Provide the (X, Y) coordinate of the cell's center where the given text is located.  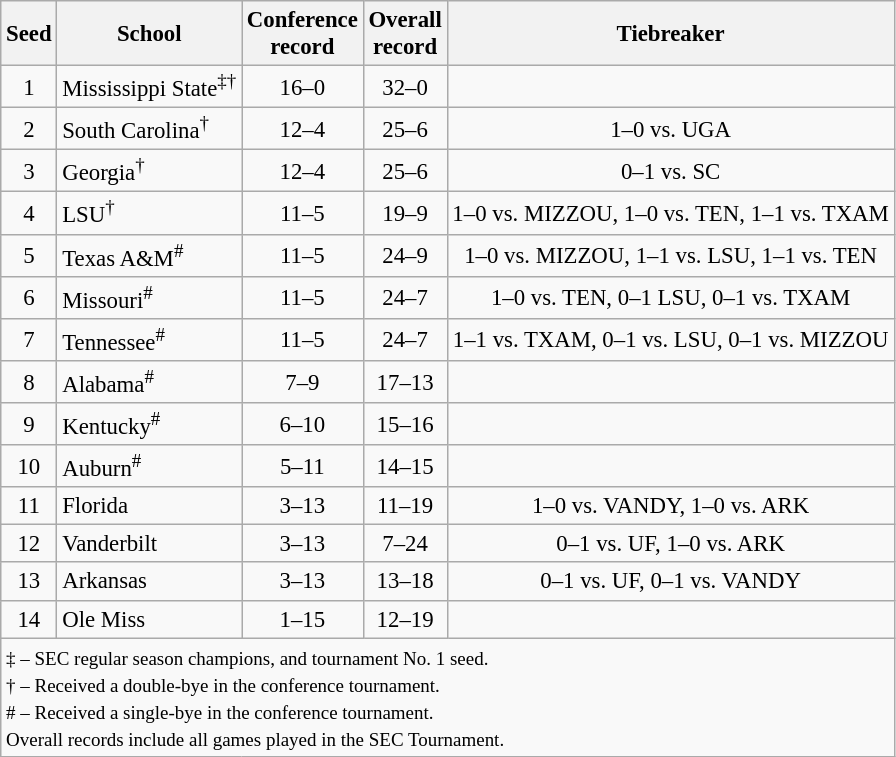
Overallrecord (405, 34)
12 (29, 544)
14–15 (405, 466)
10 (29, 466)
School (150, 34)
1–15 (303, 619)
11 (29, 506)
13 (29, 582)
Vanderbilt (150, 544)
16–0 (303, 87)
Auburn# (150, 466)
5–11 (303, 466)
14 (29, 619)
Georgia† (150, 171)
5 (29, 255)
6–10 (303, 424)
7 (29, 340)
South Carolina† (150, 129)
19–9 (405, 213)
Missouri# (150, 297)
9 (29, 424)
1–0 vs. MIZZOU, 1–0 vs. TEN, 1–1 vs. TXAM (670, 213)
3 (29, 171)
Texas A&M# (150, 255)
1–0 vs. UGA (670, 129)
Florida (150, 506)
8 (29, 382)
Alabama# (150, 382)
1–1 vs. TXAM, 0–1 vs. LSU, 0–1 vs. MIZZOU (670, 340)
11–19 (405, 506)
4 (29, 213)
13–18 (405, 582)
Kentucky# (150, 424)
7–24 (405, 544)
0–1 vs. SC (670, 171)
Mississippi State‡† (150, 87)
12–19 (405, 619)
1–0 vs. VANDY, 1–0 vs. ARK (670, 506)
1 (29, 87)
7–9 (303, 382)
1–0 vs. TEN, 0–1 LSU, 0–1 vs. TXAM (670, 297)
LSU† (150, 213)
32–0 (405, 87)
24–9 (405, 255)
Seed (29, 34)
6 (29, 297)
Arkansas (150, 582)
0–1 vs. UF, 1–0 vs. ARK (670, 544)
Tiebreaker (670, 34)
Tennessee# (150, 340)
0–1 vs. UF, 0–1 vs. VANDY (670, 582)
15–16 (405, 424)
17–13 (405, 382)
2 (29, 129)
Conferencerecord (303, 34)
1–0 vs. MIZZOU, 1–1 vs. LSU, 1–1 vs. TEN (670, 255)
Ole Miss (150, 619)
